Provide the [X, Y] coordinate of the cell's center where the given text is located.  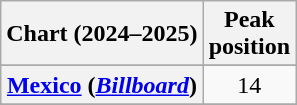
Peakposition [249, 34]
Chart (2024–2025) [102, 34]
14 [249, 85]
Mexico (Billboard) [102, 85]
